Detect which cell encompasses the target text, then output its (x, y) center coordinate. 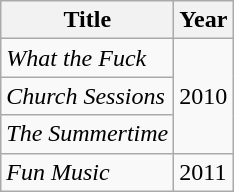
Title (88, 20)
What the Fuck (88, 58)
Year (204, 20)
Fun Music (88, 172)
2011 (204, 172)
2010 (204, 96)
The Summertime (88, 134)
Church Sessions (88, 96)
